Output the (x, y) coordinate of the center of the cell containing the given text.  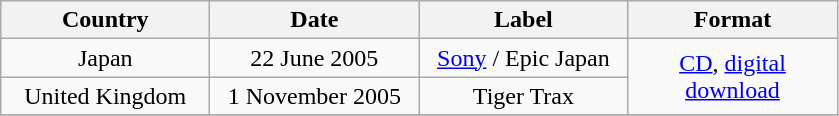
1 November 2005 (314, 96)
Tiger Trax (524, 96)
United Kingdom (106, 96)
CD, digital download (732, 77)
22 June 2005 (314, 58)
Japan (106, 58)
Format (732, 20)
Date (314, 20)
Sony / Epic Japan (524, 58)
Label (524, 20)
Country (106, 20)
